Output the [X, Y] coordinate of the center of the cell containing the given text.  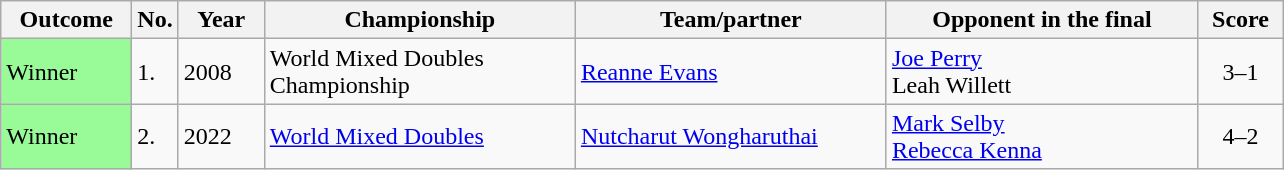
World Mixed Doubles [420, 136]
Championship [420, 20]
Score [1240, 20]
Year [221, 20]
2. [155, 136]
Nutcharut Wongharuthai [730, 136]
No. [155, 20]
Joe Perry Leah Willett [1042, 72]
Outcome [66, 20]
1. [155, 72]
2008 [221, 72]
3–1 [1240, 72]
2022 [221, 136]
Reanne Evans [730, 72]
4–2 [1240, 136]
Team/partner [730, 20]
Opponent in the final [1042, 20]
Mark Selby Rebecca Kenna [1042, 136]
World Mixed Doubles Championship [420, 72]
